From the cell containing the given text, extract its center point as [x, y] coordinate. 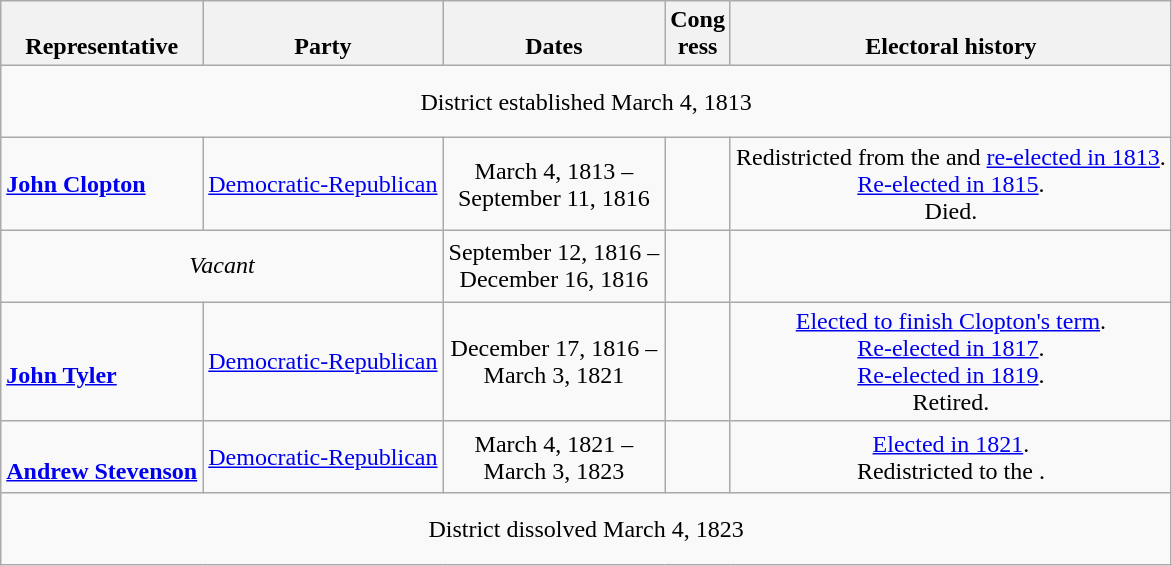
Electoral history [950, 34]
Elected in 1821.Redistricted to the . [950, 457]
December 17, 1816 –March 3, 1821 [554, 362]
Vacant [222, 266]
Redistricted from the and re-elected in 1813.Re-elected in 1815.Died. [950, 184]
Party [323, 34]
Elected to finish Clopton's term.Re-elected in 1817.Re-elected in 1819.Retired. [950, 362]
Representative [102, 34]
Andrew Stevenson [102, 457]
District dissolved March 4, 1823 [586, 529]
March 4, 1821 –March 3, 1823 [554, 457]
District established March 4, 1813 [586, 102]
Dates [554, 34]
September 12, 1816 –December 16, 1816 [554, 266]
March 4, 1813 –September 11, 1816 [554, 184]
John Tyler [102, 362]
John Clopton [102, 184]
Congress [698, 34]
